Find where the given text appears and provide that cell's center as [x, y] coordinate. 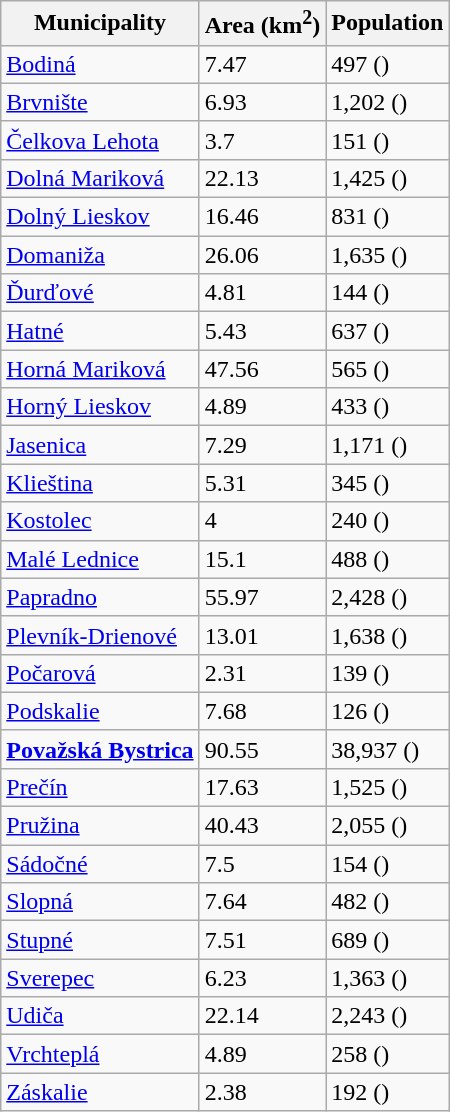
Horný Lieskov [100, 407]
7.51 [262, 940]
26.06 [262, 255]
Plevník-Drienové [100, 635]
7.68 [262, 711]
Podskalie [100, 711]
2,428 () [388, 597]
831 () [388, 217]
488 () [388, 559]
Dolná Mariková [100, 178]
Municipality [100, 24]
40.43 [262, 826]
192 () [388, 1092]
38,937 () [388, 749]
Počarová [100, 673]
6.23 [262, 978]
Pružina [100, 826]
1,525 () [388, 787]
1,425 () [388, 178]
Kostolec [100, 521]
Papradno [100, 597]
22.13 [262, 178]
126 () [388, 711]
90.55 [262, 749]
Sverepec [100, 978]
5.43 [262, 331]
1,171 () [388, 445]
4 [262, 521]
482 () [388, 902]
13.01 [262, 635]
Population [388, 24]
17.63 [262, 787]
2,055 () [388, 826]
Považská Bystrica [100, 749]
Brvnište [100, 102]
Prečín [100, 787]
637 () [388, 331]
497 () [388, 64]
Vrchteplá [100, 1054]
7.64 [262, 902]
Jasenica [100, 445]
7.5 [262, 864]
3.7 [262, 140]
151 () [388, 140]
433 () [388, 407]
258 () [388, 1054]
Udiča [100, 1016]
4.81 [262, 293]
1,202 () [388, 102]
Dolný Lieskov [100, 217]
47.56 [262, 369]
Čelkova Lehota [100, 140]
7.47 [262, 64]
Bodiná [100, 64]
Ďurďové [100, 293]
689 () [388, 940]
Slopná [100, 902]
Záskalie [100, 1092]
5.31 [262, 483]
144 () [388, 293]
Sádočné [100, 864]
Klieština [100, 483]
6.93 [262, 102]
2,243 () [388, 1016]
240 () [388, 521]
16.46 [262, 217]
15.1 [262, 559]
Domaniža [100, 255]
Hatné [100, 331]
55.97 [262, 597]
1,363 () [388, 978]
Stupné [100, 940]
Malé Lednice [100, 559]
1,635 () [388, 255]
7.29 [262, 445]
345 () [388, 483]
Area (km2) [262, 24]
2.31 [262, 673]
139 () [388, 673]
154 () [388, 864]
Horná Mariková [100, 369]
1,638 () [388, 635]
2.38 [262, 1092]
22.14 [262, 1016]
565 () [388, 369]
